From the cell containing the given text, extract its center point as (x, y) coordinate. 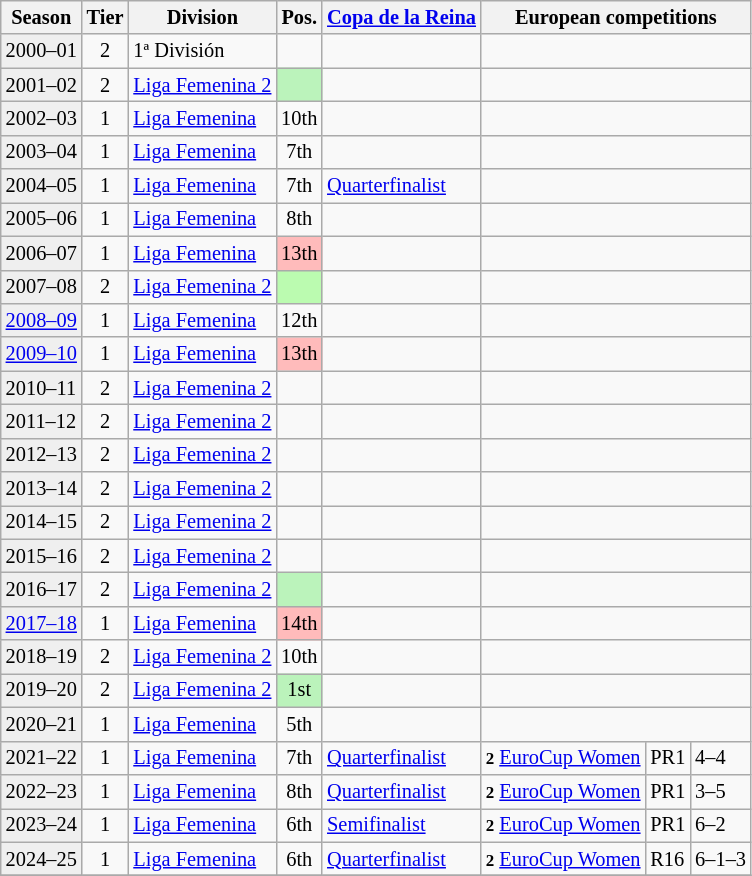
2006–07 (42, 253)
2000–01 (42, 51)
2005–06 (42, 219)
12th (299, 320)
2010–11 (42, 388)
2004–05 (42, 186)
6–2 (720, 825)
2021–22 (42, 758)
2001–02 (42, 85)
Tier (106, 17)
Division (202, 17)
4–4 (720, 758)
2003–04 (42, 152)
1st (299, 690)
2002–03 (42, 118)
2016–17 (42, 589)
Season (42, 17)
2020–21 (42, 724)
1ª División (202, 51)
6–1–3 (720, 859)
3–5 (720, 791)
Semifinalist (402, 825)
Copa de la Reina (402, 17)
R16 (668, 859)
2013–14 (42, 489)
5th (299, 724)
2008–09 (42, 320)
2024–25 (42, 859)
European competitions (616, 17)
2023–24 (42, 825)
2022–23 (42, 791)
2011–12 (42, 421)
Pos. (299, 17)
2018–19 (42, 657)
2015–16 (42, 556)
2014–15 (42, 522)
2009–10 (42, 354)
2019–20 (42, 690)
2017–18 (42, 623)
2012–13 (42, 455)
2007–08 (42, 287)
14th (299, 623)
